Detect which cell encompasses the target text, then output its [X, Y] center coordinate. 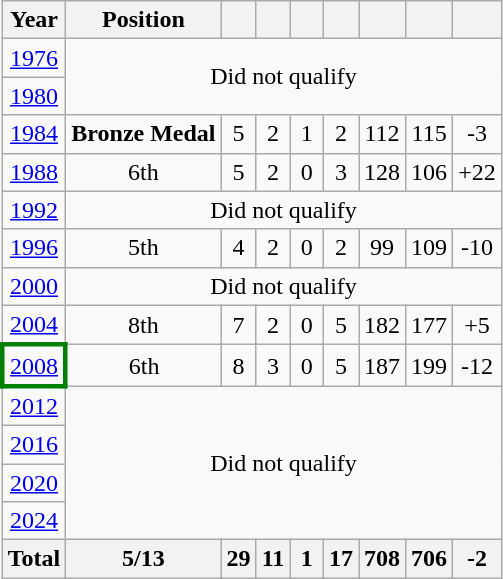
2012 [34, 406]
1992 [34, 210]
128 [382, 172]
5/13 [144, 559]
109 [430, 248]
Year [34, 20]
-10 [478, 248]
115 [430, 134]
-3 [478, 134]
1980 [34, 96]
708 [382, 559]
177 [430, 325]
2000 [34, 286]
106 [430, 172]
2016 [34, 444]
199 [430, 366]
1988 [34, 172]
-2 [478, 559]
706 [430, 559]
8 [238, 366]
+5 [478, 325]
8th [144, 325]
1976 [34, 58]
1984 [34, 134]
5th [144, 248]
11 [273, 559]
182 [382, 325]
29 [238, 559]
99 [382, 248]
Position [144, 20]
1996 [34, 248]
2020 [34, 483]
7 [238, 325]
4 [238, 248]
2004 [34, 325]
2024 [34, 521]
Total [34, 559]
2008 [34, 366]
187 [382, 366]
112 [382, 134]
Bronze Medal [144, 134]
17 [340, 559]
-12 [478, 366]
+22 [478, 172]
